Output the [x, y] coordinate of the center of the cell containing the given text.  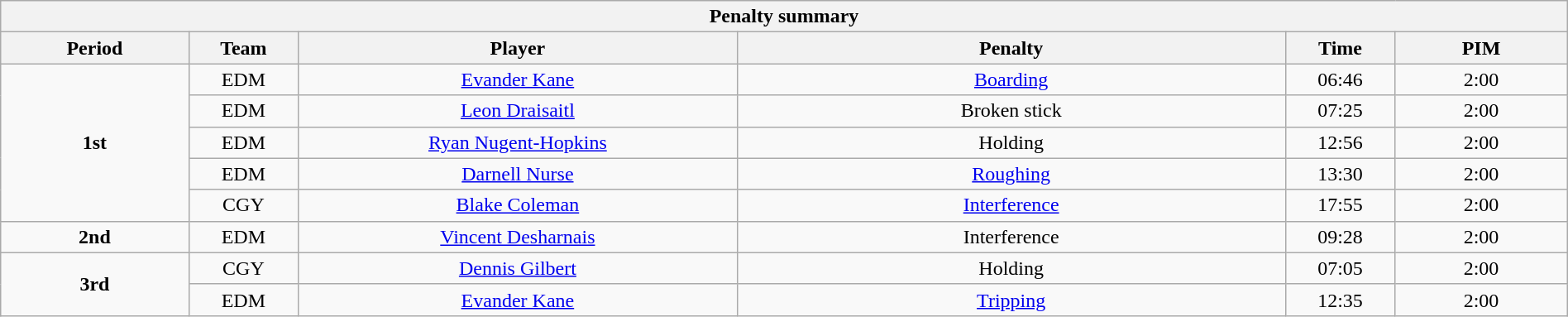
17:55 [1340, 205]
Player [518, 48]
13:30 [1340, 174]
Team [243, 48]
Darnell Nurse [518, 174]
Broken stick [1011, 111]
Time [1340, 48]
Boarding [1011, 79]
Roughing [1011, 174]
12:35 [1340, 300]
Ryan Nugent-Hopkins [518, 142]
07:05 [1340, 268]
09:28 [1340, 237]
Leon Draisaitl [518, 111]
Penalty summary [784, 17]
06:46 [1340, 79]
Penalty [1011, 48]
PIM [1481, 48]
Vincent Desharnais [518, 237]
07:25 [1340, 111]
Period [94, 48]
Tripping [1011, 300]
1st [94, 142]
Blake Coleman [518, 205]
2nd [94, 237]
3rd [94, 284]
Dennis Gilbert [518, 268]
12:56 [1340, 142]
